Detect which cell encompasses the target text, then output its (X, Y) center coordinate. 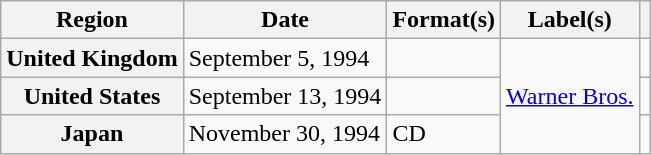
Region (92, 20)
September 5, 1994 (285, 58)
September 13, 1994 (285, 96)
CD (444, 134)
United States (92, 96)
Format(s) (444, 20)
Label(s) (570, 20)
Japan (92, 134)
United Kingdom (92, 58)
November 30, 1994 (285, 134)
Date (285, 20)
Warner Bros. (570, 96)
